Extract the [X, Y] coordinate from the center of the cell holding the provided text.  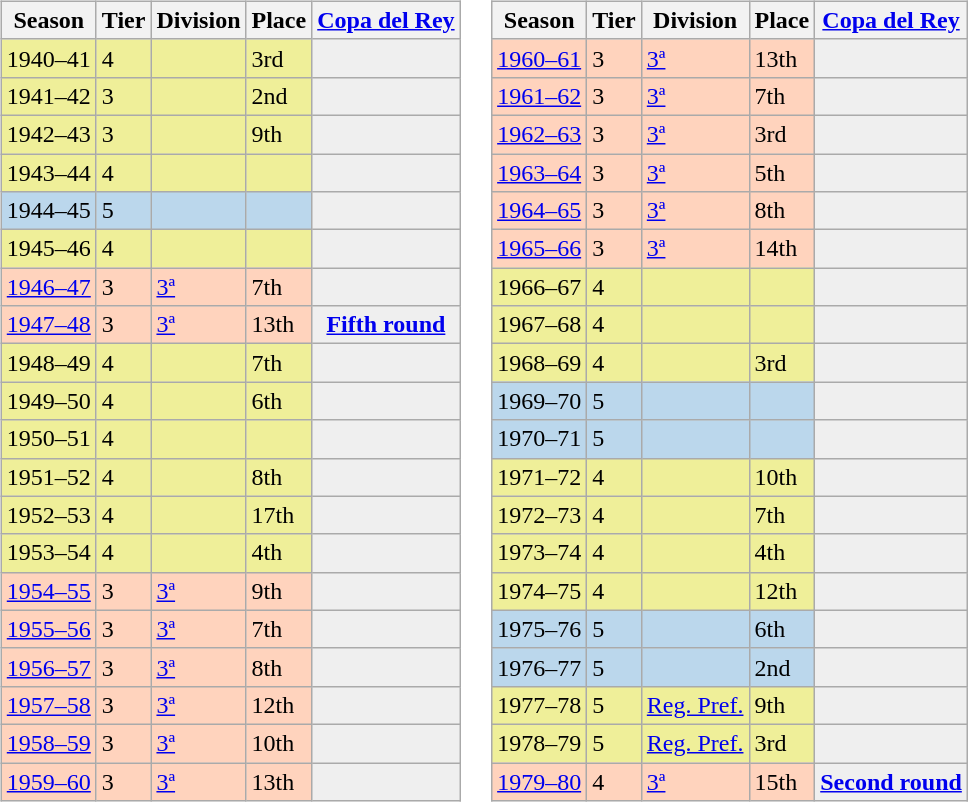
1955–56 [48, 629]
15th [782, 781]
1964–65 [540, 211]
1965–66 [540, 249]
1976–77 [540, 667]
1977–78 [540, 705]
1958–59 [48, 743]
1971–72 [540, 477]
1966–67 [540, 287]
1973–74 [540, 553]
1960–61 [540, 58]
1959–60 [48, 781]
1947–48 [48, 325]
17th [279, 515]
1979–80 [540, 781]
1974–75 [540, 591]
1978–79 [540, 743]
1968–69 [540, 363]
1970–71 [540, 439]
1940–41 [48, 58]
1957–58 [48, 705]
1951–52 [48, 477]
14th [782, 249]
1950–51 [48, 439]
1943–44 [48, 173]
1948–49 [48, 363]
1967–68 [540, 325]
1946–47 [48, 287]
5th [782, 173]
1956–57 [48, 667]
1975–76 [540, 629]
1944–45 [48, 211]
1972–73 [540, 515]
1963–64 [540, 173]
1961–62 [540, 96]
1942–43 [48, 134]
1945–46 [48, 249]
1952–53 [48, 515]
Second round [892, 781]
1949–50 [48, 401]
1953–54 [48, 553]
1954–55 [48, 591]
1941–42 [48, 96]
Fifth round [386, 325]
1962–63 [540, 134]
1969–70 [540, 401]
